Return [x, y] of the center of cell containing provided text 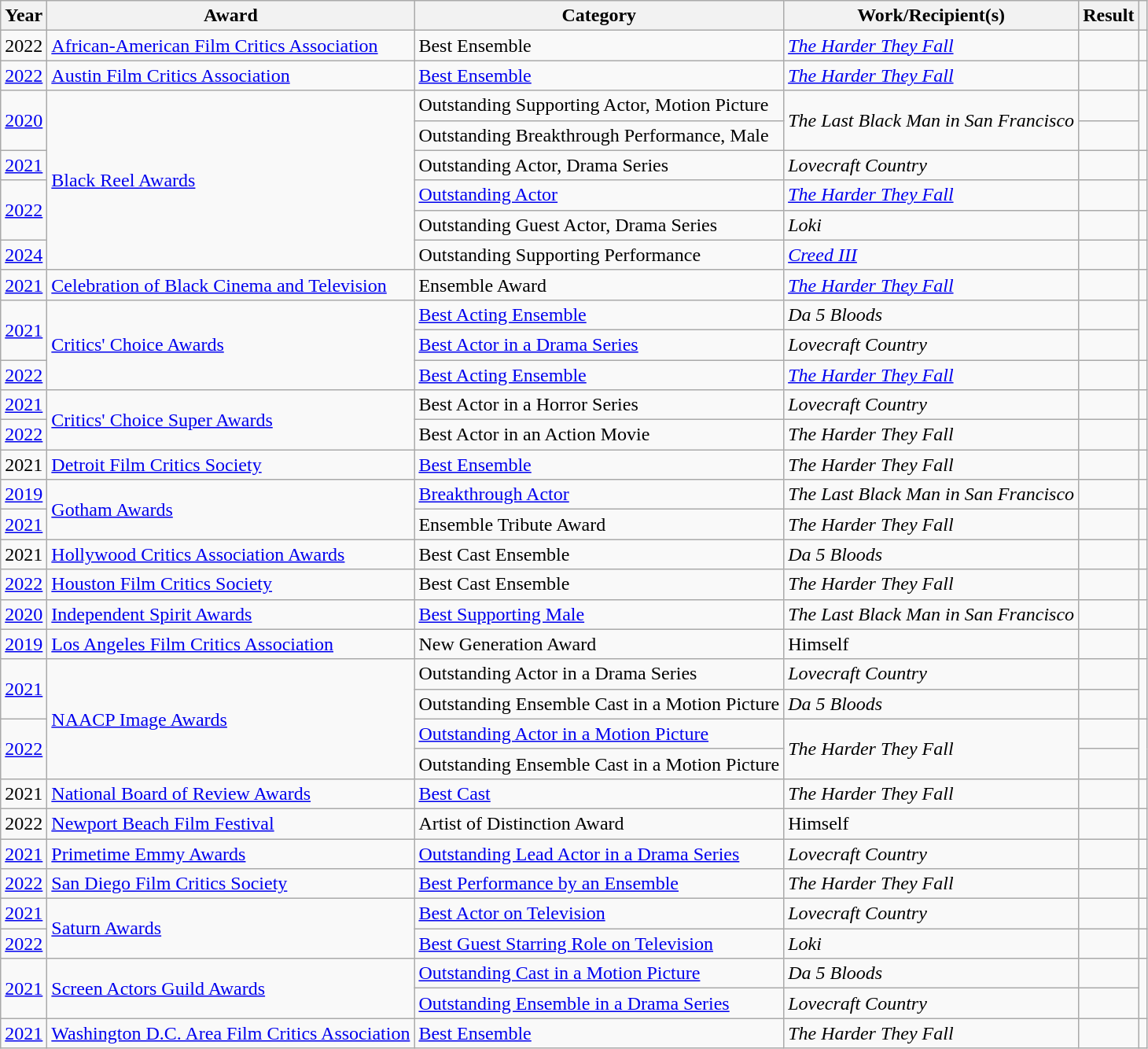
Saturn Awards [231, 929]
Los Angeles Film Critics Association [231, 644]
Outstanding Lead Actor in a Drama Series [599, 853]
Ensemble Award [599, 285]
Outstanding Breakthrough Performance, Male [599, 135]
Best Performance by an Ensemble [599, 884]
Critics' Choice Super Awards [231, 420]
Critics' Choice Awards [231, 344]
Best Actor on Television [599, 914]
Breakthrough Actor [599, 495]
Gotham Awards [231, 510]
Outstanding Cast in a Motion Picture [599, 974]
New Generation Award [599, 644]
Outstanding Guest Actor, Drama Series [599, 225]
National Board of Review Awards [231, 793]
Outstanding Actor in a Motion Picture [599, 734]
San Diego Film Critics Society [231, 884]
Black Reel Awards [231, 180]
Artist of Distinction Award [599, 823]
Screen Actors Guild Awards [231, 988]
Hollywood Critics Association Awards [231, 554]
Best Cast [599, 793]
Category [599, 16]
Houston Film Critics Society [231, 584]
Ensemble Tribute Award [599, 524]
Best Actor in an Action Movie [599, 435]
2024 [24, 255]
NAACP Image Awards [231, 719]
Creed III [931, 255]
Washington D.C. Area Film Critics Association [231, 1033]
Primetime Emmy Awards [231, 853]
Outstanding Actor in a Drama Series [599, 674]
Outstanding Supporting Performance [599, 255]
Year [24, 16]
Newport Beach Film Festival [231, 823]
Award [231, 16]
Result [1109, 16]
African-American Film Critics Association [231, 46]
Best Supporting Male [599, 614]
Work/Recipient(s) [931, 16]
Best Guest Starring Role on Television [599, 944]
Best Actor in a Drama Series [599, 344]
Independent Spirit Awards [231, 614]
Outstanding Actor [599, 195]
Austin Film Critics Association [231, 75]
Best Actor in a Horror Series [599, 405]
Detroit Film Critics Society [231, 465]
Celebration of Black Cinema and Television [231, 285]
Outstanding Actor, Drama Series [599, 165]
Outstanding Supporting Actor, Motion Picture [599, 105]
Outstanding Ensemble in a Drama Series [599, 1003]
